Search for the cell housing the specified text and yield its (X, Y) center coordinate. 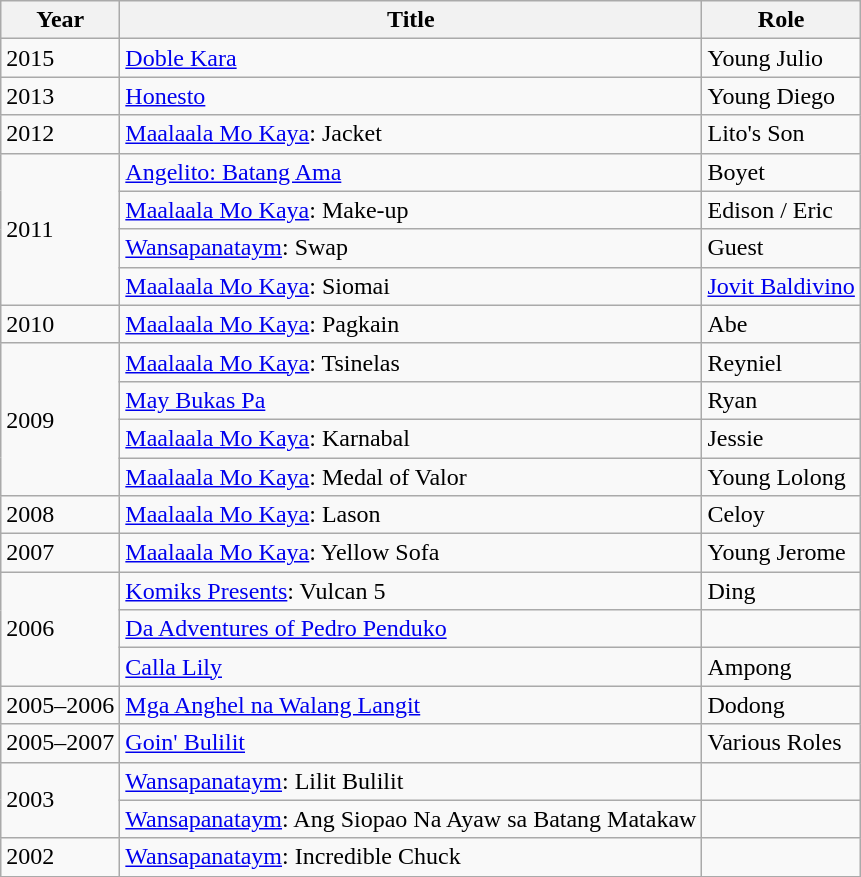
Da Adventures of Pedro Penduko (411, 629)
Edison / Eric (781, 210)
Young Julio (781, 58)
Dodong (781, 705)
Various Roles (781, 743)
Wansapanataym: Swap (411, 248)
Maalaala Mo Kaya: Lason (411, 515)
Young Jerome (781, 553)
Ryan (781, 400)
Maalaala Mo Kaya: Siomai (411, 286)
Calla Lily (411, 667)
Title (411, 20)
Boyet (781, 172)
Abe (781, 324)
Mga Anghel na Walang Langit (411, 705)
May Bukas Pa (411, 400)
2002 (60, 857)
Honesto (411, 96)
2012 (60, 134)
Wansapanataym: Lilit Bulilit (411, 781)
Angelito: Batang Ama (411, 172)
Wansapanataym: Ang Siopao Na Ayaw sa Batang Matakaw (411, 819)
Maalaala Mo Kaya: Tsinelas (411, 362)
Young Lolong (781, 477)
Doble Kara (411, 58)
Maalaala Mo Kaya: Medal of Valor (411, 477)
Maalaala Mo Kaya: Make-up (411, 210)
Jessie (781, 438)
Maalaala Mo Kaya: Jacket (411, 134)
Guest (781, 248)
2005–2007 (60, 743)
2008 (60, 515)
Goin' Bulilit (411, 743)
2009 (60, 419)
2006 (60, 629)
Jovit Baldivino (781, 286)
2010 (60, 324)
2015 (60, 58)
Year (60, 20)
2007 (60, 553)
Lito's Son (781, 134)
2013 (60, 96)
Ding (781, 591)
2003 (60, 800)
Role (781, 20)
Maalaala Mo Kaya: Pagkain (411, 324)
Maalaala Mo Kaya: Yellow Sofa (411, 553)
Young Diego (781, 96)
Reyniel (781, 362)
2005–2006 (60, 705)
2011 (60, 229)
Ampong (781, 667)
Komiks Presents: Vulcan 5 (411, 591)
Celoy (781, 515)
Wansapanataym: Incredible Chuck (411, 857)
Maalaala Mo Kaya: Karnabal (411, 438)
